Detect which cell encompasses the target text, then output its (X, Y) center coordinate. 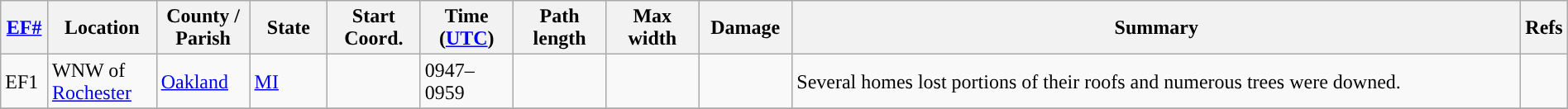
Damage (746, 28)
State (289, 28)
Max width (653, 28)
County / Parish (203, 28)
Several homes lost portions of their roofs and numerous trees were downed. (1156, 81)
Location (102, 28)
MI (289, 81)
Start Coord. (374, 28)
Path length (559, 28)
EF1 (25, 81)
Oakland (203, 81)
Summary (1156, 28)
Refs (1545, 28)
WNW of Rochester (102, 81)
0947–0959 (466, 81)
EF# (25, 28)
Time (UTC) (466, 28)
